Output the [x, y] coordinate of the center of the cell containing the given text.  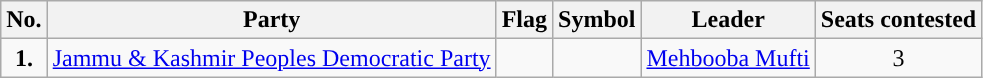
Mehbooba Mufti [728, 58]
Leader [728, 20]
1. [24, 58]
Symbol [597, 20]
No. [24, 20]
3 [898, 58]
Seats contested [898, 20]
Flag [524, 20]
Party [272, 20]
Jammu & Kashmir Peoples Democratic Party [272, 58]
